Search for the cell housing the specified text and yield its [x, y] center coordinate. 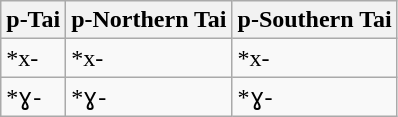
p-Tai [34, 20]
p-Northern Tai [149, 20]
p-Southern Tai [314, 20]
